Detect which cell encompasses the target text, then output its (x, y) center coordinate. 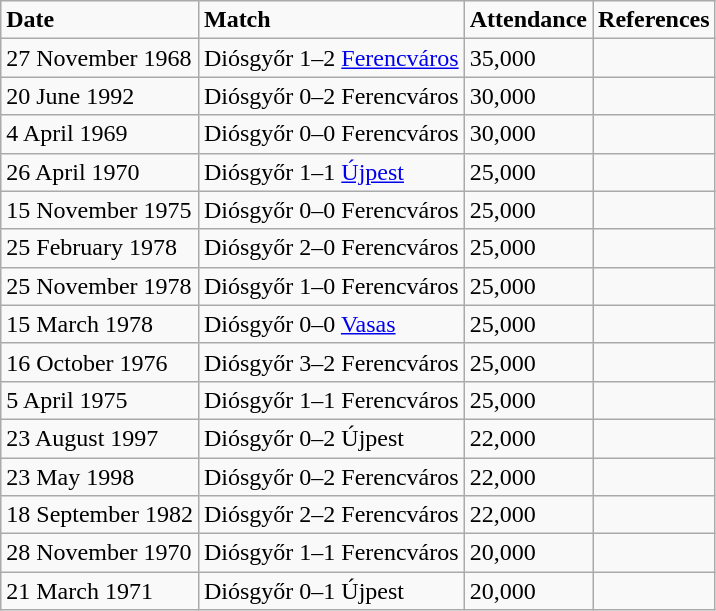
23 May 1998 (100, 477)
Match (331, 20)
Diósgyőr 1–2 Ferencváros (331, 58)
25 February 1978 (100, 248)
16 October 1976 (100, 362)
Date (100, 20)
20 June 1992 (100, 96)
References (654, 20)
28 November 1970 (100, 553)
27 November 1968 (100, 58)
Diósgyőr 2–2 Ferencváros (331, 515)
Diósgyőr 3–2 Ferencváros (331, 362)
21 March 1971 (100, 591)
23 August 1997 (100, 438)
4 April 1969 (100, 134)
35,000 (528, 58)
15 March 1978 (100, 324)
5 April 1975 (100, 400)
Attendance (528, 20)
25 November 1978 (100, 286)
15 November 1975 (100, 210)
Diósgyőr 1–0 Ferencváros (331, 286)
Diósgyőr 2–0 Ferencváros (331, 248)
Diósgyőr 0–1 Újpest (331, 591)
Diósgyőr 1–1 Újpest (331, 172)
26 April 1970 (100, 172)
Diósgyőr 0–0 Vasas (331, 324)
18 September 1982 (100, 515)
Diósgyőr 0–2 Újpest (331, 438)
